Identify which cell holds the provided text, then report its [x, y] central coordinate. 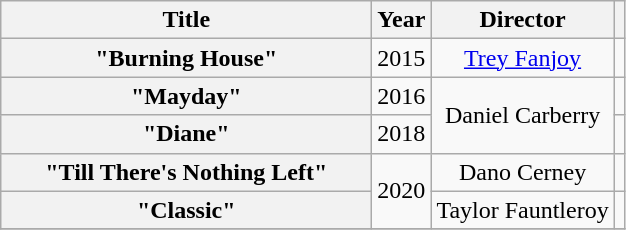
Title [186, 20]
"Till There's Nothing Left" [186, 172]
Dano Cerney [522, 172]
2016 [402, 96]
"Mayday" [186, 96]
"Burning House" [186, 58]
Daniel Carberry [522, 115]
2015 [402, 58]
Taylor Fauntleroy [522, 210]
2020 [402, 191]
"Diane" [186, 134]
Year [402, 20]
2018 [402, 134]
Trey Fanjoy [522, 58]
Director [522, 20]
"Classic" [186, 210]
